Output the [x, y] coordinate of the center of the cell containing the given text.  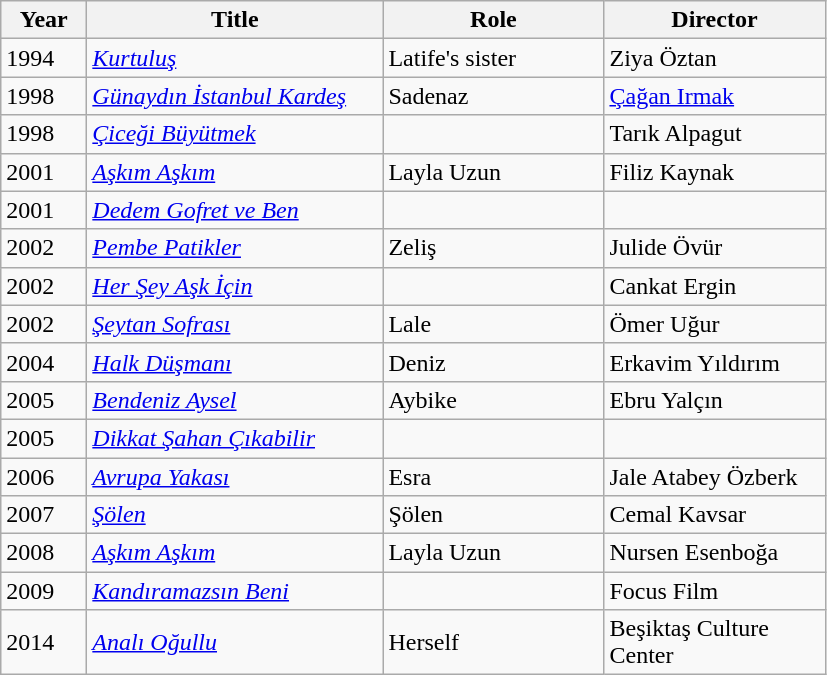
Zeliş [494, 248]
2007 [44, 515]
Lale [494, 324]
Her Şey Aşk İçin [235, 286]
2008 [44, 553]
Latife's sister [494, 58]
2009 [44, 591]
Ebru Yalçın [714, 400]
Erkavim Yıldırım [714, 362]
Ömer Uğur [714, 324]
Cemal Kavsar [714, 515]
Tarık Alpagut [714, 134]
Halk Düşmanı [235, 362]
Herself [494, 642]
Filiz Kaynak [714, 172]
Beşiktaş Culture Center [714, 642]
Kandıramazsın Beni [235, 591]
Kurtuluş [235, 58]
Analı Oğullu [235, 642]
Çiceği Büyütmek [235, 134]
Günaydın İstanbul Kardeş [235, 96]
Aybike [494, 400]
Dikkat Şahan Çıkabilir [235, 438]
Çağan Irmak [714, 96]
Julide Övür [714, 248]
Role [494, 20]
Esra [494, 477]
Bendeniz Aysel [235, 400]
Nursen Esenboğa [714, 553]
Ziya Öztan [714, 58]
Director [714, 20]
1994 [44, 58]
Deniz [494, 362]
2006 [44, 477]
Dedem Gofret ve Ben [235, 210]
Avrupa Yakası [235, 477]
2014 [44, 642]
Jale Atabey Özberk [714, 477]
Title [235, 20]
Pembe Patikler [235, 248]
Şeytan Sofrası [235, 324]
Cankat Ergin [714, 286]
Focus Film [714, 591]
2004 [44, 362]
Sadenaz [494, 96]
Year [44, 20]
